Capture the cell that displays the provided text and extract its (x, y) central coordinate. 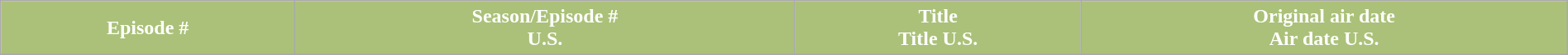
Episode # (148, 28)
Season/Episode # U.S. (544, 28)
Original air date Air date U.S. (1324, 28)
Title Title U.S. (938, 28)
